From the cell containing the given text, extract its center point as [x, y] coordinate. 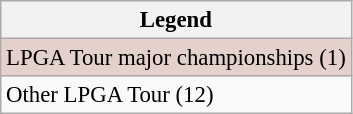
Legend [176, 20]
LPGA Tour major championships (1) [176, 58]
Other LPGA Tour (12) [176, 95]
